Find where the given text appears and provide that cell's center as (X, Y) coordinate. 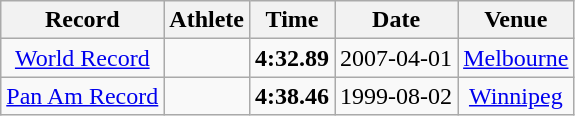
Venue (516, 20)
1999-08-02 (396, 96)
Melbourne (516, 58)
2007-04-01 (396, 58)
World Record (82, 58)
Athlete (207, 20)
Pan Am Record (82, 96)
Winnipeg (516, 96)
4:32.89 (292, 58)
Date (396, 20)
Time (292, 20)
4:38.46 (292, 96)
Record (82, 20)
